Find where the given text appears and provide that cell's center as (X, Y) coordinate. 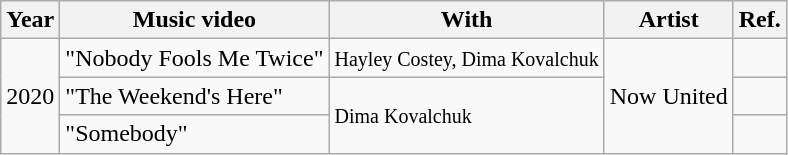
Hayley Costey, Dima Kovalchuk (466, 58)
Artist (668, 20)
Music video (194, 20)
Year (30, 20)
Now United (668, 96)
Dima Kovalchuk (466, 115)
2020 (30, 96)
Ref. (760, 20)
"Nobody Fools Me Twice" (194, 58)
"Somebody" (194, 134)
With (466, 20)
"The Weekend's Here" (194, 96)
